Determine the (X, Y) coordinate at the center of the cell enclosing the given text.  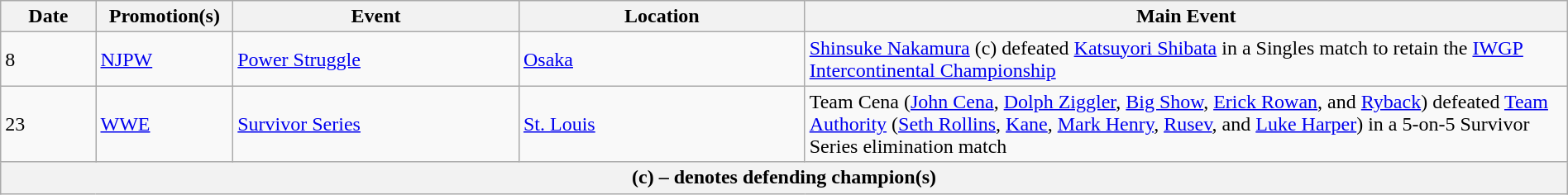
(c) – denotes defending champion(s) (784, 178)
Date (48, 17)
Location (662, 17)
WWE (165, 124)
Event (376, 17)
Survivor Series (376, 124)
Promotion(s) (165, 17)
23 (48, 124)
NJPW (165, 59)
Osaka (662, 59)
St. Louis (662, 124)
Shinsuke Nakamura (c) defeated Katsuyori Shibata in a Singles match to retain the IWGP Intercontinental Championship (1186, 59)
Power Struggle (376, 59)
Main Event (1186, 17)
8 (48, 59)
